Pinpoint the cell where the given text exists, returning its [X, Y] midpoint coordinate. 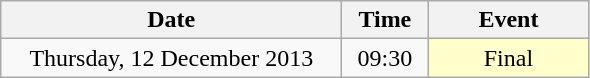
Time [385, 20]
Final [508, 58]
Thursday, 12 December 2013 [172, 58]
Date [172, 20]
Event [508, 20]
09:30 [385, 58]
